Detect which cell encompasses the target text, then output its (x, y) center coordinate. 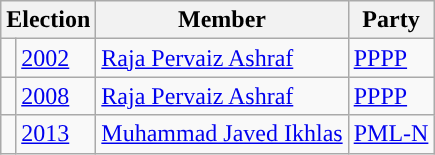
Muhammad Javed Ikhlas (222, 134)
Member (222, 20)
PML-N (391, 134)
Election (48, 20)
2008 (56, 96)
2002 (56, 58)
Party (391, 20)
2013 (56, 134)
